From the cell containing the given text, extract its center point as [X, Y] coordinate. 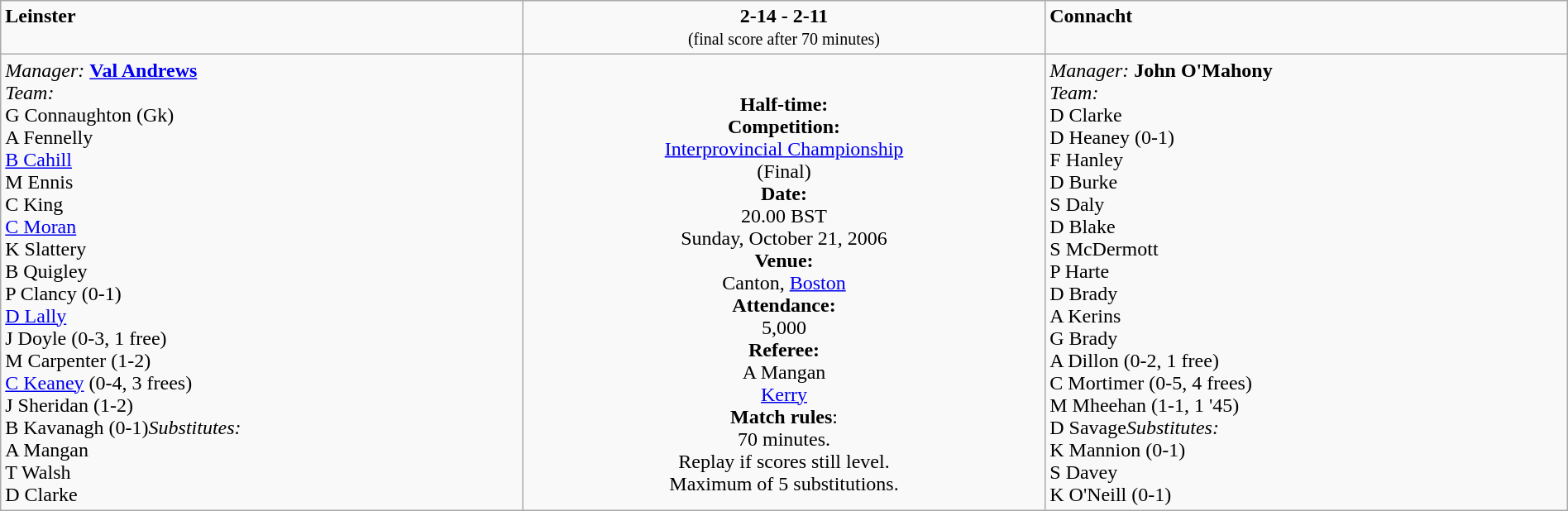
2-14 - 2-11(final score after 70 minutes) [784, 28]
Leinster [262, 28]
Connacht [1307, 28]
